Return (x, y) of the center of cell containing provided text 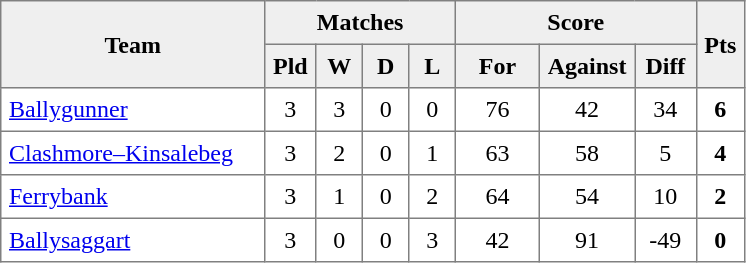
Diff (666, 66)
Against (586, 66)
Clashmore–Kinsalebeg (133, 153)
64 (497, 197)
-49 (666, 240)
Pts (720, 44)
10 (666, 197)
L (432, 66)
58 (586, 153)
Ballysaggart (133, 240)
Score (576, 23)
91 (586, 240)
4 (720, 153)
54 (586, 197)
5 (666, 153)
D (385, 66)
Team (133, 44)
Ballygunner (133, 110)
6 (720, 110)
34 (666, 110)
For (497, 66)
63 (497, 153)
W (339, 66)
Ferrybank (133, 197)
Matches (360, 23)
Pld (290, 66)
76 (497, 110)
